Return (X, Y) of the center of cell containing provided text 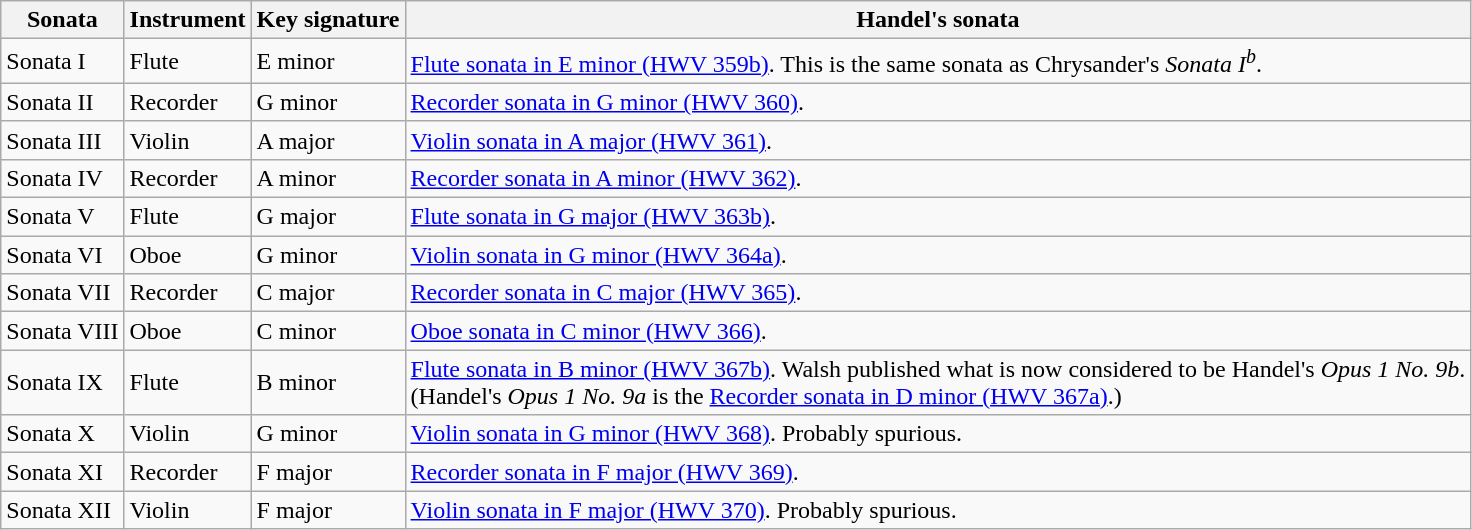
C major (328, 293)
Sonata VIII (62, 331)
Handel's sonata (938, 20)
Sonata V (62, 217)
Flute sonata in G major (HWV 363b). (938, 217)
Recorder sonata in C major (HWV 365). (938, 293)
E minor (328, 62)
Violin sonata in F major (HWV 370). Probably spurious. (938, 510)
Recorder sonata in A minor (HWV 362). (938, 178)
Sonata (62, 20)
C minor (328, 331)
A minor (328, 178)
Oboe sonata in C minor (HWV 366). (938, 331)
Sonata IX (62, 382)
Sonata VII (62, 293)
Sonata X (62, 434)
Violin sonata in A major (HWV 361). (938, 140)
A major (328, 140)
Violin sonata in G minor (HWV 368). Probably spurious. (938, 434)
Violin sonata in G minor (HWV 364a). (938, 255)
Sonata VI (62, 255)
Recorder sonata in F major (HWV 369). (938, 472)
Sonata I (62, 62)
Key signature (328, 20)
G major (328, 217)
Sonata IV (62, 178)
Sonata II (62, 102)
Sonata III (62, 140)
Recorder sonata in G minor (HWV 360). (938, 102)
B minor (328, 382)
Instrument (188, 20)
Sonata XII (62, 510)
Flute sonata in E minor (HWV 359b). This is the same sonata as Chrysander's Sonata Ib. (938, 62)
Sonata XI (62, 472)
